Locate the cell with the specified text and output its [x, y] center coordinate. 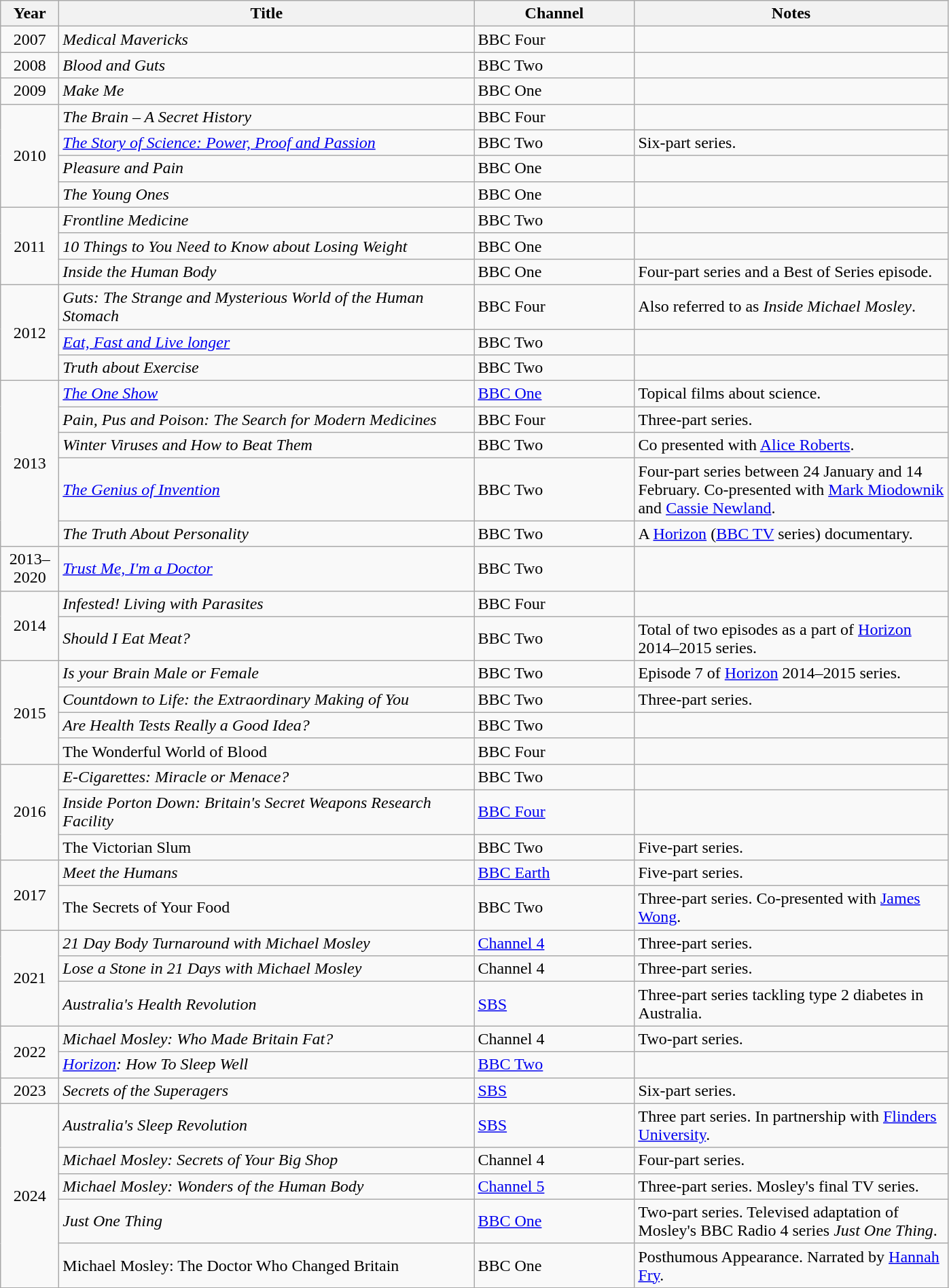
Co presented with Alice Roberts. [791, 445]
2008 [30, 65]
The Young Ones [266, 194]
2022 [30, 1052]
E-Cigarettes: Miracle or Menace? [266, 777]
The Wonderful World of Blood [266, 751]
BBC Earth [554, 873]
Blood and Guts [266, 65]
10 Things to You Need to Know about Losing Weight [266, 246]
Trust Me, I'm a Doctor [266, 569]
Truth about Exercise [266, 368]
Michael Mosley: Secrets of Your Big Shop [266, 1160]
2024 [30, 1195]
Notes [791, 14]
Title [266, 14]
Countdown to Life: the Extraordinary Making of You [266, 699]
Three-part series tackling type 2 diabetes in Australia. [791, 1004]
Frontline Medicine [266, 220]
Four-part series between 24 January and 14 February. Co-presented with Mark Miodownik and Cassie Newland. [791, 490]
Australia's Sleep Revolution [266, 1126]
Pleasure and Pain [266, 168]
Just One Thing [266, 1221]
Meet the Humans [266, 873]
2009 [30, 91]
2010 [30, 155]
Is your Brain Male or Female [266, 674]
Michael Mosley: Wonders of the Human Body [266, 1186]
Lose a Stone in 21 Days with Michael Mosley [266, 969]
The Secrets of Your Food [266, 908]
Inside Porton Down: Britain's Secret Weapons Research Facility [266, 812]
Two-part series. [791, 1039]
Winter Viruses and How to Beat Them [266, 445]
Three-part series. Co-presented with James Wong. [791, 908]
Channel 5 [554, 1186]
Michael Mosley: The Doctor Who Changed Britain [266, 1266]
The Victorian Slum [266, 847]
The Story of Science: Power, Proof and Passion [266, 143]
Two-part series. Televised adaptation of Mosley's BBC Radio 4 series Just One Thing. [791, 1221]
Should I Eat Meat? [266, 638]
2017 [30, 895]
Eat, Fast and Live longer [266, 342]
Three part series. In partnership with Flinders University. [791, 1126]
Channel [554, 14]
2011 [30, 246]
2012 [30, 333]
2007 [30, 39]
The Truth About Personality [266, 534]
Inside the Human Body [266, 272]
Are Health Tests Really a Good Idea? [266, 725]
2015 [30, 712]
Four-part series. [791, 1160]
21 Day Body Turnaround with Michael Mosley [266, 943]
2016 [30, 812]
2023 [30, 1090]
2013 [30, 464]
Horizon: How To Sleep Well [266, 1065]
The Genius of Invention [266, 490]
Infested! Living with Parasites [266, 604]
A Horizon (BBC TV series) documentary. [791, 534]
Four-part series and a Best of Series episode. [791, 272]
The Brain – A Secret History [266, 117]
Guts: The Strange and Mysterious World of the Human Stomach [266, 307]
The One Show [266, 394]
2021 [30, 978]
2014 [30, 626]
Posthumous Appearance. Narrated by Hannah Fry. [791, 1266]
Total of two episodes as a part of Horizon 2014–2015 series. [791, 638]
Pain, Pus and Poison: The Search for Modern Medicines [266, 420]
Secrets of the Superagers [266, 1090]
Medical Mavericks [266, 39]
Also referred to as Inside Michael Mosley. [791, 307]
Topical films about science. [791, 394]
Year [30, 14]
Australia's Health Revolution [266, 1004]
Episode 7 of Horizon 2014–2015 series. [791, 674]
Michael Mosley: Who Made Britain Fat? [266, 1039]
Three-part series. Mosley's final TV series. [791, 1186]
2013–2020 [30, 569]
Make Me [266, 91]
